Extract the (x, y) coordinate from the center of the cell holding the provided text.  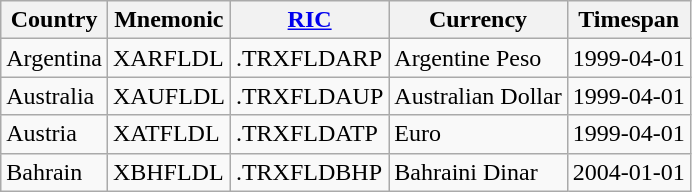
XARFLDL (168, 58)
Australian Dollar (478, 96)
2004-01-01 (628, 172)
Country (54, 20)
Euro (478, 134)
Mnemonic (168, 20)
.TRXFLDATP (309, 134)
Australia (54, 96)
XAUFLDL (168, 96)
.TRXFLDBHP (309, 172)
Bahraini Dinar (478, 172)
XATFLDL (168, 134)
Argentine Peso (478, 58)
Austria (54, 134)
Timespan (628, 20)
Argentina (54, 58)
XBHFLDL (168, 172)
.TRXFLDAUP (309, 96)
Bahrain (54, 172)
RIC (309, 20)
.TRXFLDARP (309, 58)
Currency (478, 20)
